Identify which cell holds the provided text, then report its [X, Y] central coordinate. 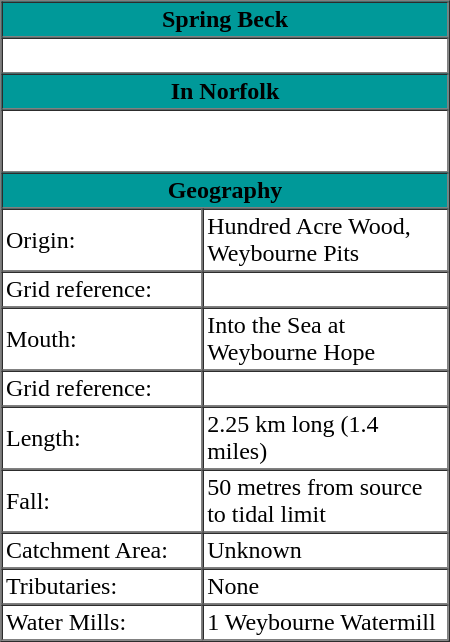
None [326, 586]
1 Weybourne Watermill [326, 622]
Tributaries: [102, 586]
Mouth: [102, 340]
Unknown [326, 550]
50 metres from source to tidal limit [326, 502]
Geography [226, 190]
Origin: [102, 240]
Spring Beck [226, 20]
Catchment Area: [102, 550]
2.25 km long (1.4 miles) [326, 438]
Water Mills: [102, 622]
Into the Sea at Weybourne Hope [326, 340]
Length: [102, 438]
In Norfolk [226, 92]
Fall: [102, 502]
Hundred Acre Wood, Weybourne Pits [326, 240]
